Output the [X, Y] coordinate of the center of the cell containing the given text.  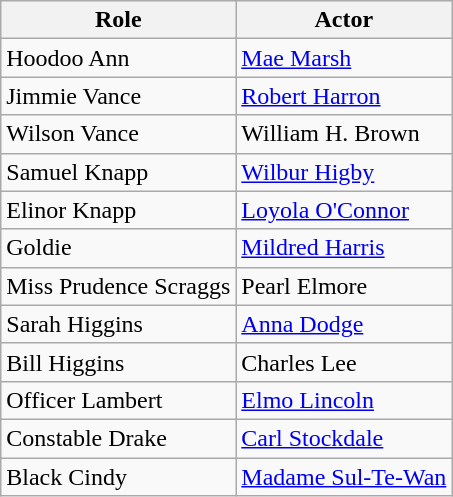
Jimmie Vance [118, 96]
Constable Drake [118, 438]
Elinor Knapp [118, 210]
Charles Lee [344, 362]
Wilbur Higby [344, 172]
Bill Higgins [118, 362]
Actor [344, 20]
Pearl Elmore [344, 286]
Officer Lambert [118, 400]
Sarah Higgins [118, 324]
Mildred Harris [344, 248]
Elmo Lincoln [344, 400]
Loyola O'Connor [344, 210]
Samuel Knapp [118, 172]
Hoodoo Ann [118, 58]
Anna Dodge [344, 324]
Wilson Vance [118, 134]
Role [118, 20]
Goldie [118, 248]
Madame Sul-Te-Wan [344, 477]
Black Cindy [118, 477]
Robert Harron [344, 96]
William H. Brown [344, 134]
Miss Prudence Scraggs [118, 286]
Carl Stockdale [344, 438]
Mae Marsh [344, 58]
